From the cell containing the given text, extract its center point as (X, Y) coordinate. 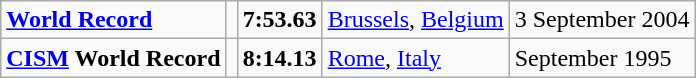
World Record (114, 20)
8:14.13 (280, 58)
7:53.63 (280, 20)
3 September 2004 (602, 20)
Rome, Italy (416, 58)
Brussels, Belgium (416, 20)
September 1995 (602, 58)
CISM World Record (114, 58)
